For the text-containing cell, return its midpoint in (x, y) coordinate format. 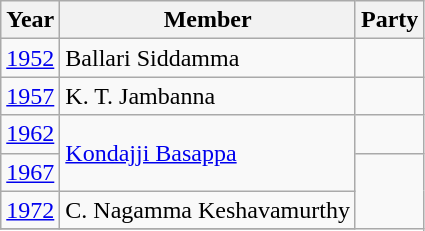
1957 (30, 96)
Party (389, 20)
K. T. Jambanna (208, 96)
Member (208, 20)
1952 (30, 58)
Kondajji Basappa (208, 153)
C. Nagamma Keshavamurthy (208, 210)
1972 (30, 210)
Year (30, 20)
1967 (30, 172)
Ballari Siddamma (208, 58)
1962 (30, 134)
